For the text-containing cell, return its midpoint in [X, Y] coordinate format. 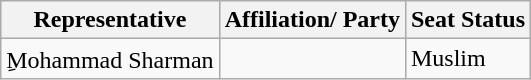
Seat Status [468, 20]
Affiliation/ Party [312, 20]
Representative [110, 20]
Muslim [468, 59]
ِMohammad Sharman [110, 59]
